Search for the cell housing the specified text and yield its (X, Y) center coordinate. 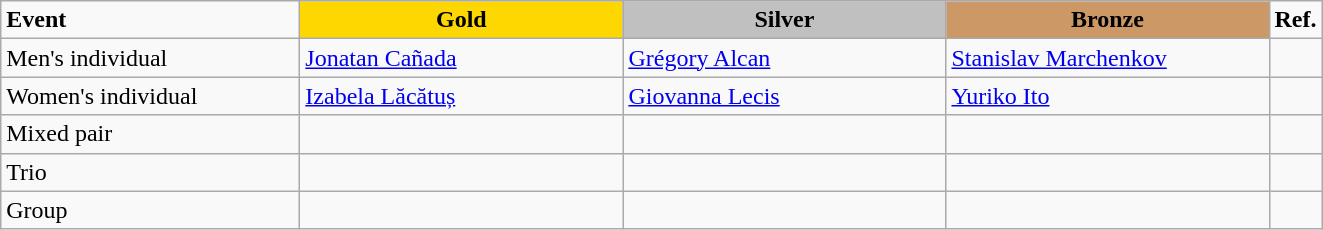
Izabela Lăcătuș (462, 96)
Trio (150, 172)
Silver (784, 20)
Grégory Alcan (784, 58)
Bronze (1108, 20)
Mixed pair (150, 134)
Yuriko Ito (1108, 96)
Women's individual (150, 96)
Jonatan Cañada (462, 58)
Gold (462, 20)
Group (150, 210)
Men's individual (150, 58)
Event (150, 20)
Stanislav Marchenkov (1108, 58)
Giovanna Lecis (784, 96)
Ref. (1296, 20)
